From the cell containing the given text, extract its center point as [x, y] coordinate. 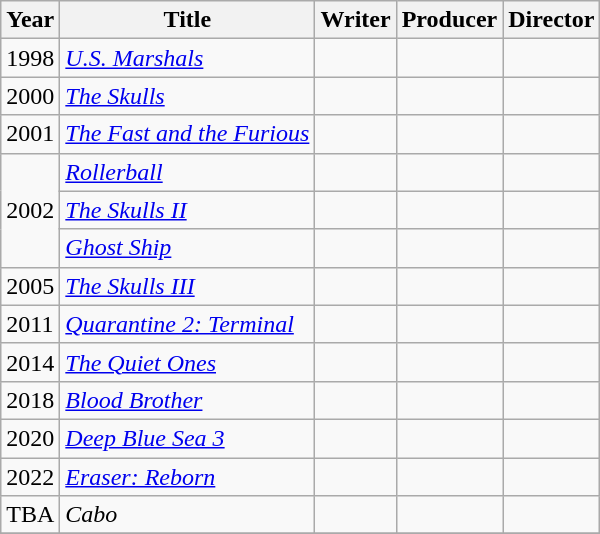
2022 [30, 477]
Director [552, 20]
The Skulls [188, 96]
2014 [30, 362]
The Quiet Ones [188, 362]
Cabo [188, 515]
1998 [30, 58]
2020 [30, 438]
Year [30, 20]
Writer [356, 20]
Quarantine 2: Terminal [188, 324]
TBA [30, 515]
2011 [30, 324]
2001 [30, 134]
Deep Blue Sea 3 [188, 438]
The Skulls III [188, 286]
2018 [30, 400]
Rollerball [188, 172]
The Fast and the Furious [188, 134]
Title [188, 20]
2005 [30, 286]
Ghost Ship [188, 248]
2000 [30, 96]
The Skulls II [188, 210]
Eraser: Reborn [188, 477]
U.S. Marshals [188, 58]
Producer [450, 20]
2002 [30, 210]
Blood Brother [188, 400]
